Scan for the cell matching the given text and deliver its (X, Y) coordinate at center. 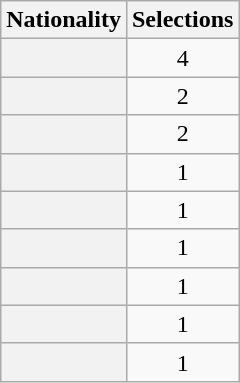
Nationality (64, 20)
Selections (182, 20)
4 (182, 58)
